Capture the cell that displays the provided text and extract its (x, y) central coordinate. 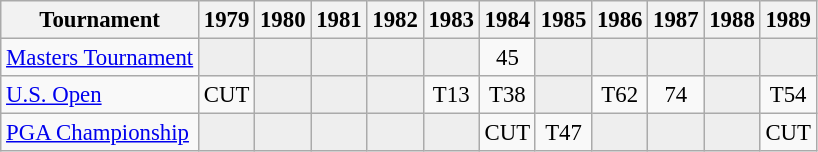
T54 (788, 95)
1979 (227, 20)
1986 (620, 20)
1984 (507, 20)
PGA Championship (100, 133)
1983 (451, 20)
T38 (507, 95)
T13 (451, 95)
1988 (732, 20)
T62 (620, 95)
74 (676, 95)
Tournament (100, 20)
T47 (563, 133)
1989 (788, 20)
1980 (283, 20)
U.S. Open (100, 95)
1987 (676, 20)
1982 (395, 20)
Masters Tournament (100, 58)
1981 (339, 20)
45 (507, 58)
1985 (563, 20)
